Provide the [X, Y] coordinate of the cell's center where the given text is located.  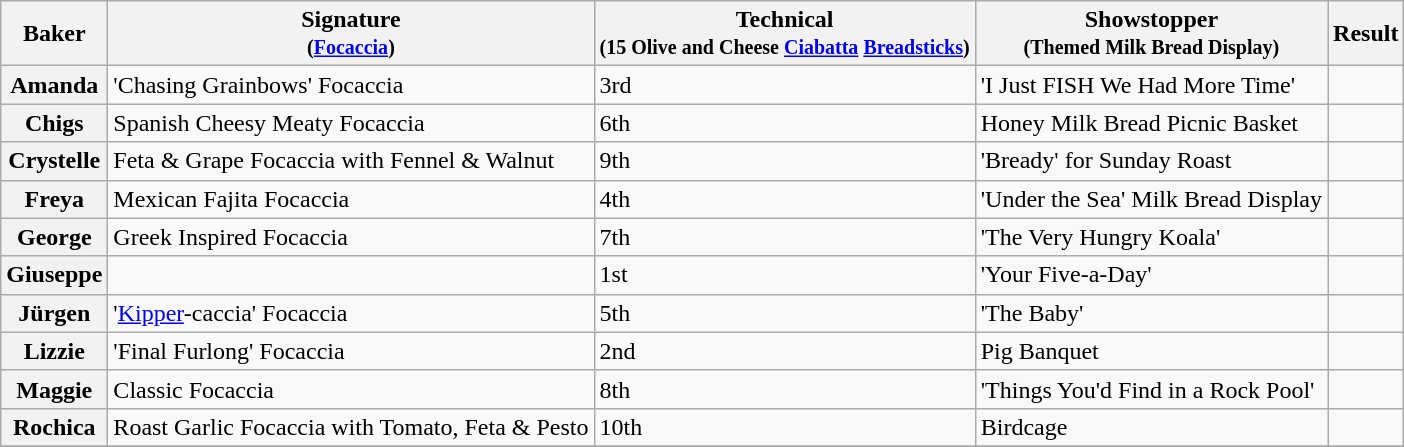
Mexican Fajita Focaccia [351, 199]
'Kipper-caccia' Focaccia [351, 313]
6th [784, 123]
Freya [54, 199]
1st [784, 275]
8th [784, 389]
'The Baby' [1151, 313]
'Bready' for Sunday Roast [1151, 161]
Amanda [54, 85]
4th [784, 199]
'Things You'd Find in a Rock Pool' [1151, 389]
'Chasing Grainbows' Focaccia [351, 85]
Showstopper(Themed Milk Bread Display) [1151, 34]
Birdcage [1151, 427]
Giuseppe [54, 275]
7th [784, 237]
George [54, 237]
3rd [784, 85]
9th [784, 161]
5th [784, 313]
Chigs [54, 123]
'Final Furlong' Focaccia [351, 351]
Jürgen [54, 313]
'The Very Hungry Koala' [1151, 237]
Greek Inspired Focaccia [351, 237]
'Your Five-a-Day' [1151, 275]
Maggie [54, 389]
Rochica [54, 427]
Signature(Focaccia) [351, 34]
Spanish Cheesy Meaty Focaccia [351, 123]
Honey Milk Bread Picnic Basket [1151, 123]
10th [784, 427]
Result [1366, 34]
Classic Focaccia [351, 389]
Feta & Grape Focaccia with Fennel & Walnut [351, 161]
Lizzie [54, 351]
Pig Banquet [1151, 351]
Crystelle [54, 161]
Roast Garlic Focaccia with Tomato, Feta & Pesto [351, 427]
Technical(15 Olive and Cheese Ciabatta Breadsticks) [784, 34]
Baker [54, 34]
2nd [784, 351]
'I Just FISH We Had More Time' [1151, 85]
'Under the Sea' Milk Bread Display [1151, 199]
